Return [X, Y] of the center of cell containing provided text 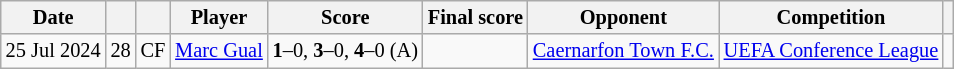
28 [121, 51]
UEFA Conference League [831, 51]
1–0, 3–0, 4–0 (A) [346, 51]
Date [54, 17]
Competition [831, 17]
Player [218, 17]
Marc Gual [218, 51]
Final score [476, 17]
Caernarfon Town F.C. [624, 51]
25 Jul 2024 [54, 51]
Score [346, 17]
Opponent [624, 17]
CF [154, 51]
